Locate the cell with the specified text and output its [X, Y] center coordinate. 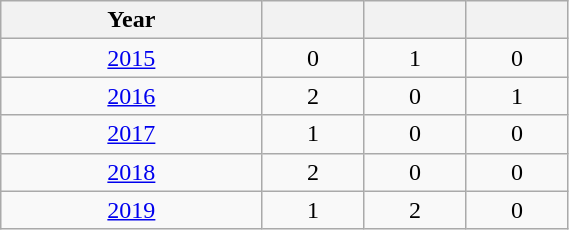
2019 [132, 210]
2018 [132, 172]
2015 [132, 58]
Year [132, 20]
2016 [132, 96]
2017 [132, 134]
